Return the (x, y) coordinate for the center point of the cell that contains the specified text.  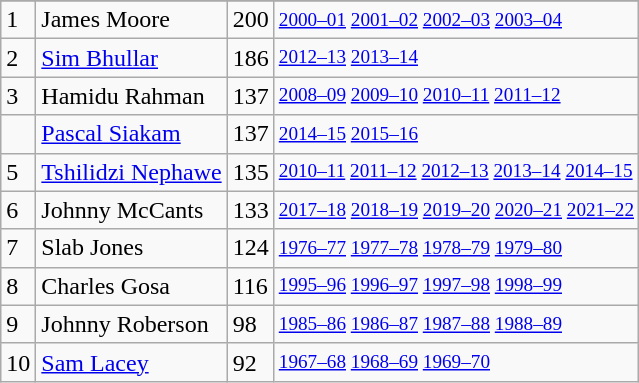
2017–18 2018–19 2019–20 2020–21 2021–22 (456, 210)
200 (250, 20)
5 (18, 172)
James Moore (132, 20)
1985–86 1986–87 1987–88 1988–89 (456, 324)
6 (18, 210)
Charles Gosa (132, 286)
2000–01 2001–02 2002–03 2003–04 (456, 20)
10 (18, 362)
133 (250, 210)
186 (250, 58)
92 (250, 362)
Tshilidzi Nephawe (132, 172)
135 (250, 172)
124 (250, 248)
2 (18, 58)
2010–11 2011–12 2012–13 2013–14 2014–15 (456, 172)
Pascal Siakam (132, 134)
Hamidu Rahman (132, 96)
1967–68 1968–69 1969–70 (456, 362)
3 (18, 96)
116 (250, 286)
1976–77 1977–78 1978–79 1979–80 (456, 248)
Johnny Roberson (132, 324)
2014–15 2015–16 (456, 134)
Sim Bhullar (132, 58)
1995–96 1996–97 1997–98 1998–99 (456, 286)
2008–09 2009–10 2010–11 2011–12 (456, 96)
98 (250, 324)
1 (18, 20)
8 (18, 286)
Sam Lacey (132, 362)
Slab Jones (132, 248)
Johnny McCants (132, 210)
9 (18, 324)
7 (18, 248)
2012–13 2013–14 (456, 58)
